Provide the [X, Y] coordinate of the cell's center where the given text is located.  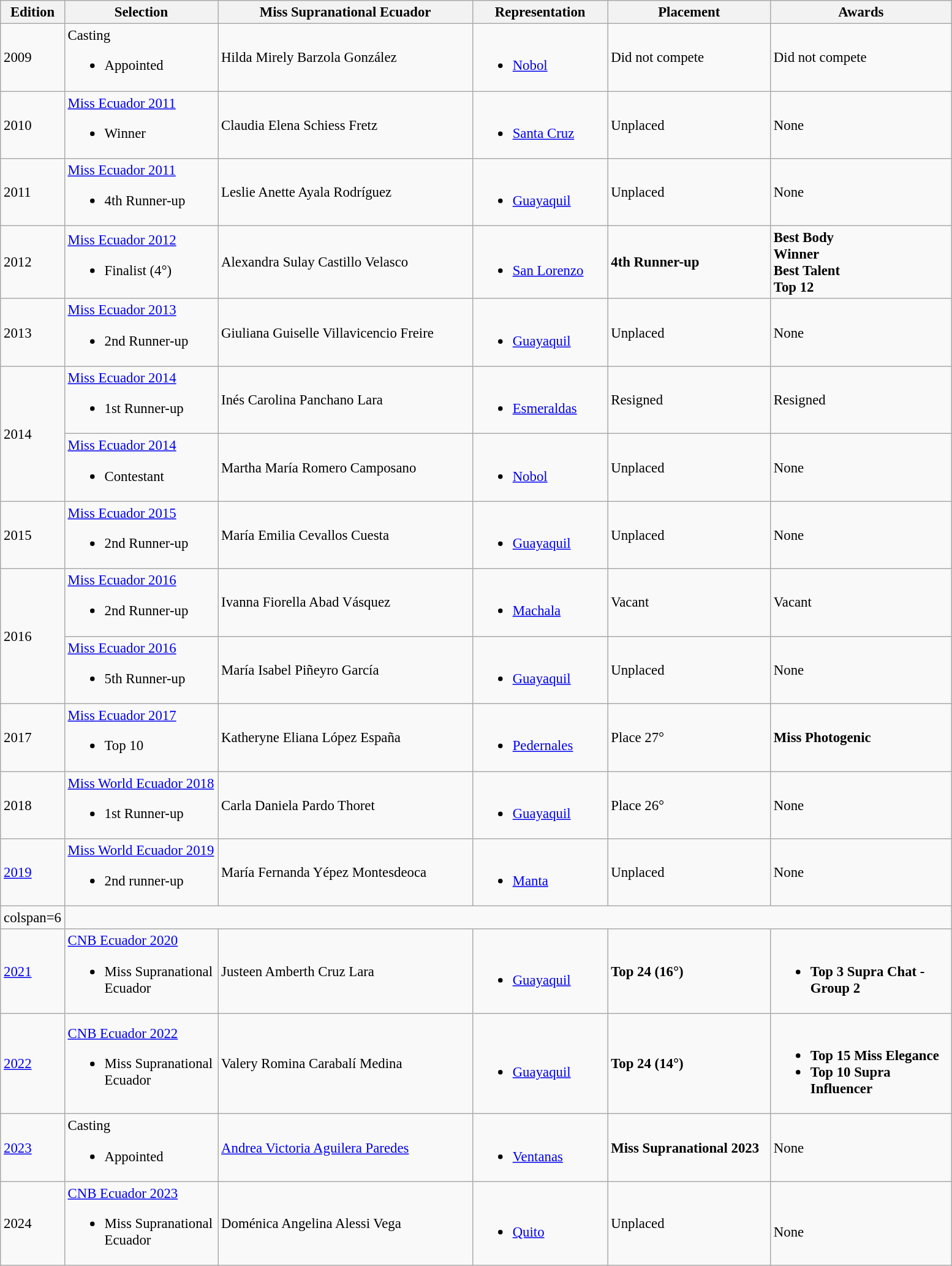
Miss Ecuador 20132nd Runner-up [141, 333]
2023 [32, 1148]
Ventanas [540, 1148]
2012 [32, 262]
Top 24 (14°) [689, 1064]
Miss Ecuador 20114th Runner-up [141, 192]
San Lorenzo [540, 262]
Miss Supranational 2023 [689, 1148]
2022 [32, 1064]
Esmeraldas [540, 400]
Miss Ecuador 2012Finalist (4°) [141, 262]
2010 [32, 125]
Top 24 (16°) [689, 972]
Martha María Romero Camposano [346, 468]
Miss Ecuador 20165th Runner-up [141, 670]
Best BodyWinnerBest TalentTop 12 [861, 262]
Place 26° [689, 805]
2013 [32, 333]
2021 [32, 972]
Inés Carolina Panchano Lara [346, 400]
Miss World Ecuador 20192nd runner-up [141, 873]
María Isabel Piñeyro García [346, 670]
Top 3 Supra Chat - Group 2 [861, 972]
2014 [32, 434]
Place 27° [689, 738]
Representation [540, 12]
Carla Daniela Pardo Thoret [346, 805]
Top 15 Miss EleganceTop 10 Supra Influencer [861, 1064]
Miss Ecuador 20141st Runner-up [141, 400]
Selection [141, 12]
María Fernanda Yépez Montesdeoca [346, 873]
Miss Ecuador 20162nd Runner-up [141, 602]
Quito [540, 1223]
Santa Cruz [540, 125]
Miss Supranational Ecuador [346, 12]
Miss Ecuador 2011Winner [141, 125]
María Emilia Cevallos Cuesta [346, 535]
Katheryne Eliana López España [346, 738]
Edition [32, 12]
2009 [32, 58]
4th Runner-up [689, 262]
Ivanna Fiorella Abad Vásquez [346, 602]
Miss Ecuador 20152nd Runner-up [141, 535]
Hilda Mirely Barzola González [346, 58]
Miss Ecuador 2014Contestant [141, 468]
Claudia Elena Schiess Fretz [346, 125]
Justeen Amberth Cruz Lara [346, 972]
Placement [689, 12]
2024 [32, 1223]
Giuliana Guiselle Villavicencio Freire [346, 333]
Miss Photogenic [861, 738]
Alexandra Sulay Castillo Velasco [346, 262]
Valery Romina Carabalí Medina [346, 1064]
Machala [540, 602]
CNB Ecuador 2020Miss Supranational Ecuador [141, 972]
CNB Ecuador 2022Miss Supranational Ecuador [141, 1064]
colspan=6 [32, 918]
Pedernales [540, 738]
2011 [32, 192]
CNB Ecuador 2023Miss Supranational Ecuador [141, 1223]
Manta [540, 873]
Andrea Victoria Aguilera Paredes [346, 1148]
2015 [32, 535]
Awards [861, 12]
2019 [32, 873]
Leslie Anette Ayala Rodríguez [346, 192]
2018 [32, 805]
2016 [32, 636]
Miss Ecuador 2017Top 10 [141, 738]
Miss World Ecuador 20181st Runner-up [141, 805]
2017 [32, 738]
Doménica Angelina Alessi Vega [346, 1223]
